Return the (X, Y) coordinate for the center point of the cell that contains the specified text.  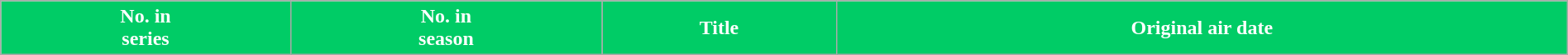
Title (719, 28)
No. inseries (146, 28)
Original air date (1202, 28)
No. inseason (446, 28)
